For the text-containing cell, return its midpoint in [x, y] coordinate format. 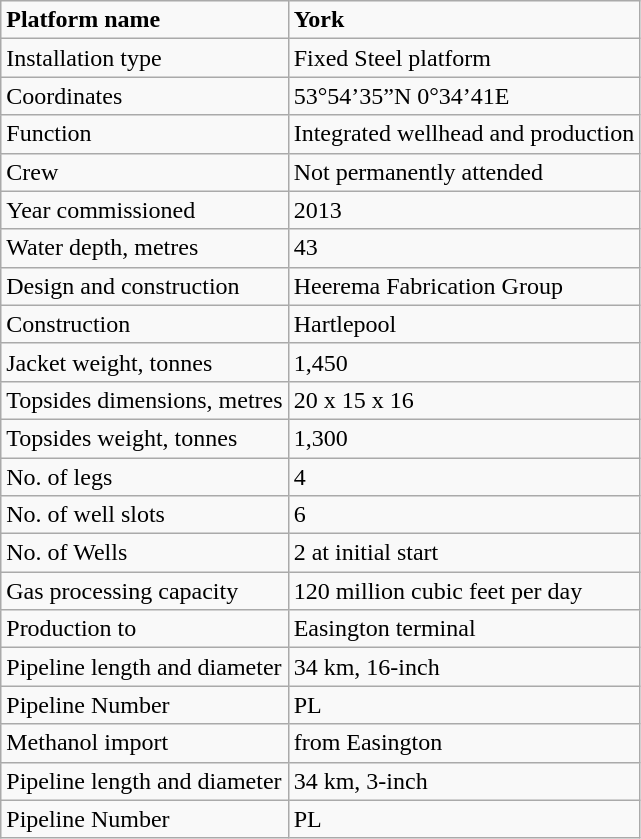
Topsides dimensions, metres [144, 400]
Easington terminal [464, 629]
Not permanently attended [464, 172]
York [464, 20]
from Easington [464, 743]
Crew [144, 172]
Function [144, 134]
Platform name [144, 20]
Heerema Fabrication Group [464, 286]
2 at initial start [464, 553]
6 [464, 515]
34 km, 16-inch [464, 667]
34 km, 3-inch [464, 781]
1,300 [464, 438]
Hartlepool [464, 324]
Installation type [144, 58]
Year commissioned [144, 210]
4 [464, 477]
Methanol import [144, 743]
Integrated wellhead and production [464, 134]
Construction [144, 324]
Production to [144, 629]
Topsides weight, tonnes [144, 438]
53°54’35”N 0°34’41E [464, 96]
No. of Wells [144, 553]
No. of legs [144, 477]
1,450 [464, 362]
120 million cubic feet per day [464, 591]
Gas processing capacity [144, 591]
No. of well slots [144, 515]
Fixed Steel platform [464, 58]
2013 [464, 210]
Water depth, metres [144, 248]
Jacket weight, tonnes [144, 362]
Design and construction [144, 286]
43 [464, 248]
20 x 15 x 16 [464, 400]
Coordinates [144, 96]
